Locate the cell with the specified text and output its [X, Y] center coordinate. 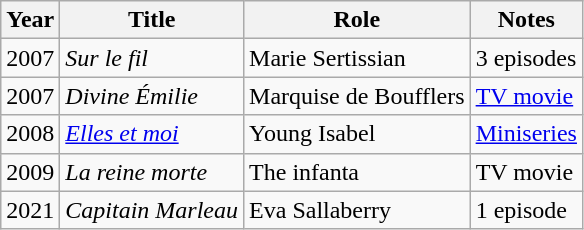
2021 [30, 210]
Elles et moi [152, 134]
Marquise de Boufflers [358, 96]
Capitain Marleau [152, 210]
3 episodes [526, 58]
La reine morte [152, 172]
Divine Émilie [152, 96]
Title [152, 20]
Young Isabel [358, 134]
2008 [30, 134]
Year [30, 20]
1 episode [526, 210]
Notes [526, 20]
Sur le fil [152, 58]
Eva Sallaberry [358, 210]
Miniseries [526, 134]
Marie Sertissian [358, 58]
2009 [30, 172]
Role [358, 20]
The infanta [358, 172]
